Identify which cell holds the provided text, then report its (X, Y) central coordinate. 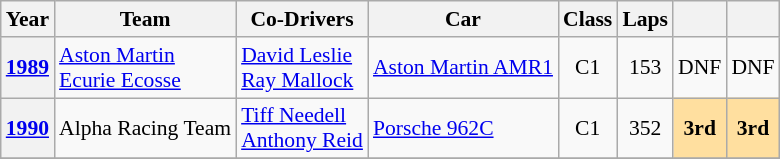
Car (463, 19)
Co-Drivers (302, 19)
Team (145, 19)
Aston Martin Ecurie Ecosse (145, 68)
David Leslie Ray Mallock (302, 68)
Tiff Needell Anthony Reid (302, 128)
Class (588, 19)
Laps (645, 19)
Porsche 962C (463, 128)
Aston Martin AMR1 (463, 68)
1989 (28, 68)
153 (645, 68)
Alpha Racing Team (145, 128)
352 (645, 128)
Year (28, 19)
1990 (28, 128)
